Extract the (X, Y) coordinate from the center of the cell holding the provided text.  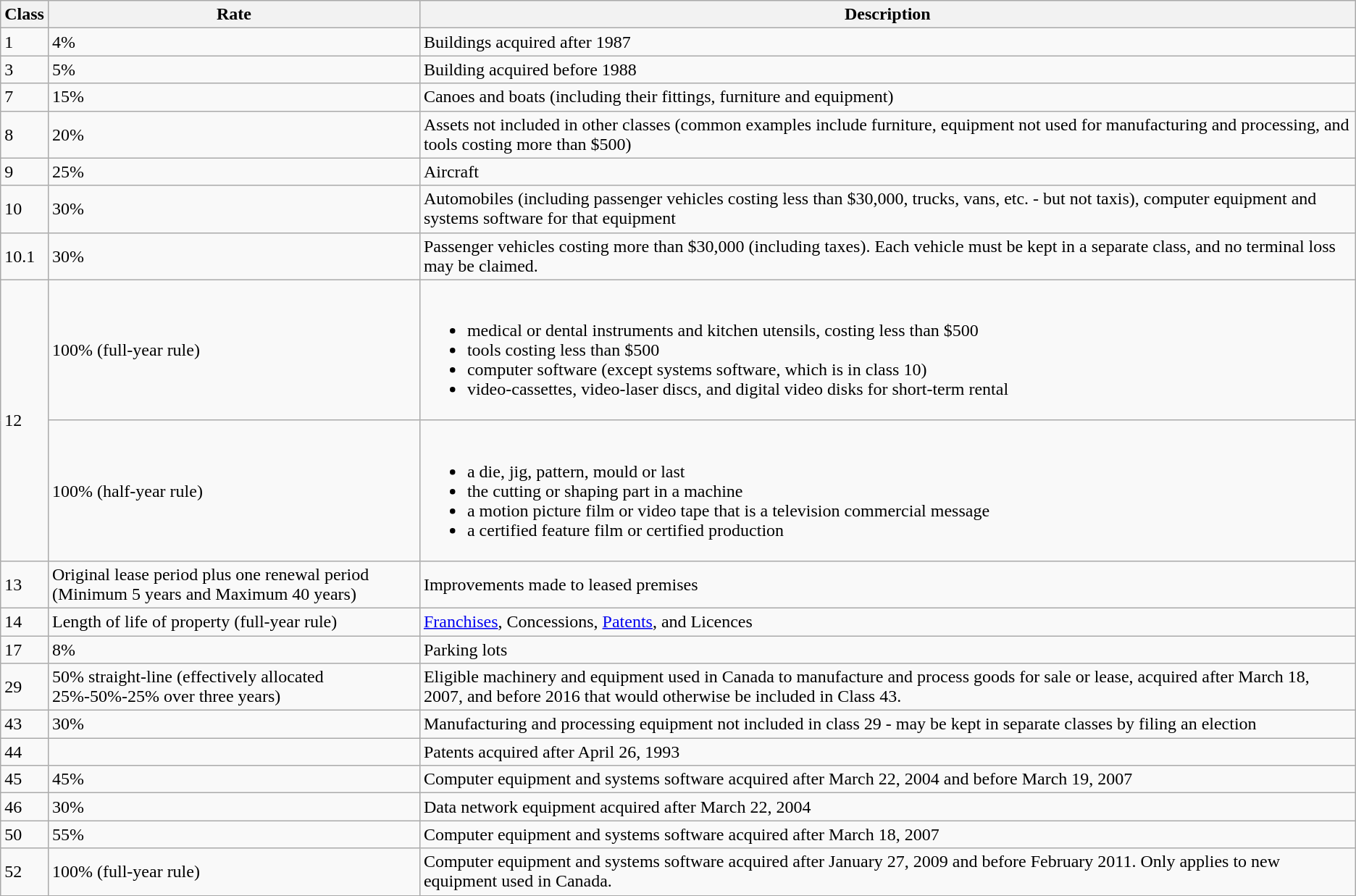
10 (25, 209)
Franchises, Concessions, Patents, and Licences (887, 621)
7 (25, 97)
Aircraft (887, 172)
Computer equipment and systems software acquired after January 27, 2009 and before February 2011. Only applies to new equipment used in Canada. (887, 872)
14 (25, 621)
Rate (233, 14)
9 (25, 172)
44 (25, 752)
Buildings acquired after 1987 (887, 42)
Manufacturing and processing equipment not included in class 29 - may be kept in separate classes by filing an election (887, 724)
50% straight-line (effectively allocated 25%-50%-25% over three years) (233, 687)
52 (25, 872)
13 (25, 584)
10.1 (25, 256)
17 (25, 650)
Computer equipment and systems software acquired after March 18, 2007 (887, 834)
Patents acquired after April 26, 1993 (887, 752)
100% (half-year rule) (233, 490)
12 (25, 420)
29 (25, 687)
Improvements made to leased premises (887, 584)
43 (25, 724)
Original lease period plus one renewal period(Minimum 5 years and Maximum 40 years) (233, 584)
45 (25, 779)
Length of life of property (full-year rule) (233, 621)
Data network equipment acquired after March 22, 2004 (887, 807)
5% (233, 70)
45% (233, 779)
4% (233, 42)
46 (25, 807)
8% (233, 650)
1 (25, 42)
15% (233, 97)
8 (25, 135)
Computer equipment and systems software acquired after March 22, 2004 and before March 19, 2007 (887, 779)
55% (233, 834)
Parking lots (887, 650)
3 (25, 70)
Class (25, 14)
Canoes and boats (including their fittings, furniture and equipment) (887, 97)
Building acquired before 1988 (887, 70)
20% (233, 135)
Passenger vehicles costing more than $30,000 (including taxes). Each vehicle must be kept in a separate class, and no terminal loss may be claimed. (887, 256)
25% (233, 172)
50 (25, 834)
Description (887, 14)
